Search for the cell housing the specified text and yield its (X, Y) center coordinate. 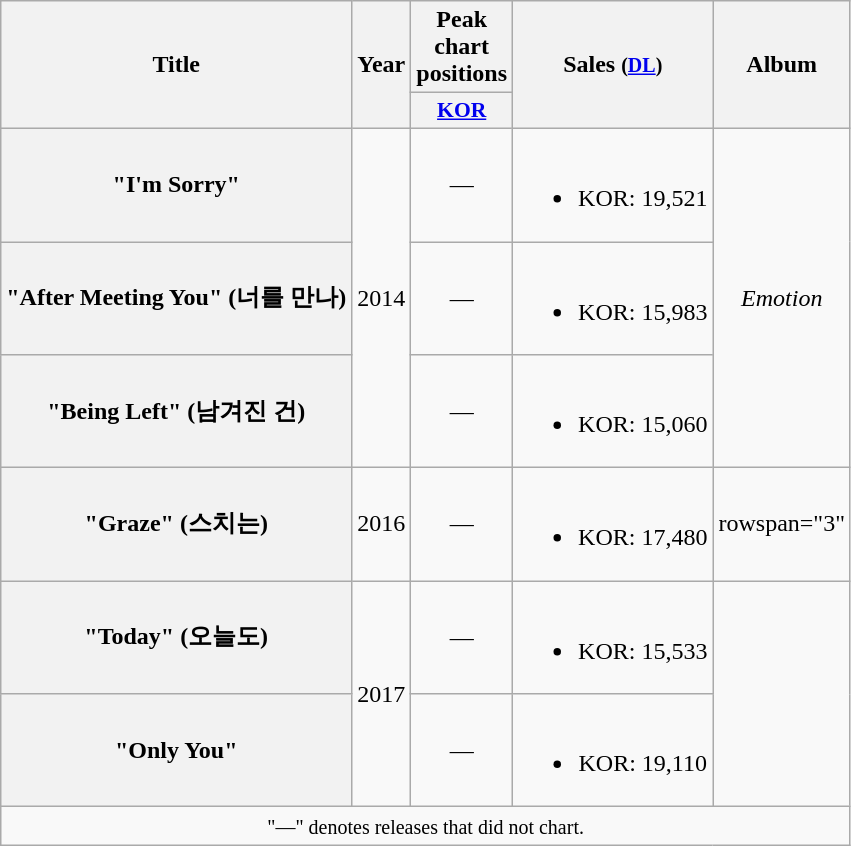
"Today" (오늘도) (176, 638)
"Graze" (스치는) (176, 524)
Album (782, 65)
"After Meeting You" (너를 만나) (176, 298)
Sales (DL) (613, 65)
"Only You" (176, 750)
2017 (382, 694)
KOR: 17,480 (613, 524)
"I'm Sorry" (176, 184)
rowspan="3" (782, 524)
KOR: 15,983 (613, 298)
KOR (462, 111)
KOR: 19,110 (613, 750)
2014 (382, 298)
"Being Left" (남겨진 건) (176, 412)
Year (382, 65)
KOR: 15,060 (613, 412)
"—" denotes releases that did not chart. (426, 826)
2016 (382, 524)
Title (176, 65)
KOR: 15,533 (613, 638)
Emotion (782, 298)
Peak chart positions (462, 47)
KOR: 19,521 (613, 184)
